Determine the (X, Y) coordinate at the center of the cell enclosing the given text.  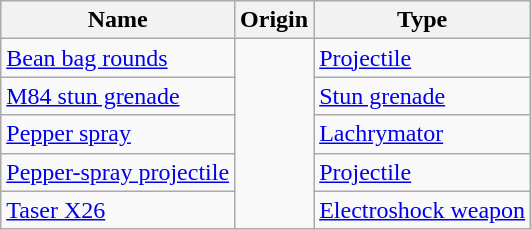
Bean bag rounds (118, 58)
Pepper-spray projectile (118, 172)
Pepper spray (118, 134)
Stun grenade (422, 96)
Origin (274, 20)
Name (118, 20)
Taser X26 (118, 210)
M84 stun grenade (118, 96)
Type (422, 20)
Electroshock weapon (422, 210)
Lachrymator (422, 134)
